Identify which cell holds the provided text, then report its (X, Y) central coordinate. 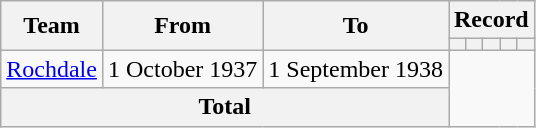
From (182, 26)
1 October 1937 (182, 69)
Rochdale (52, 69)
Total (225, 107)
1 September 1938 (356, 69)
Team (52, 26)
To (356, 26)
Record (491, 20)
